Scan for the cell matching the given text and deliver its (X, Y) coordinate at center. 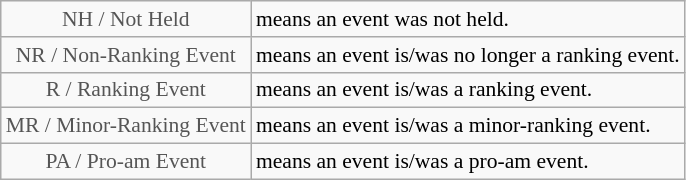
NR / Non-Ranking Event (126, 55)
means an event is/was no longer a ranking event. (468, 55)
means an event is/was a minor-ranking event. (468, 126)
NH / Not Held (126, 19)
means an event was not held. (468, 19)
means an event is/was a pro-am event. (468, 162)
PA / Pro-am Event (126, 162)
means an event is/was a ranking event. (468, 90)
MR / Minor-Ranking Event (126, 126)
R / Ranking Event (126, 90)
